Provide the [x, y] coordinate of the cell's center where the given text is located.  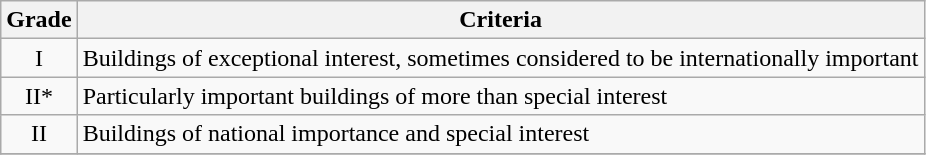
Buildings of national importance and special interest [500, 134]
Grade [39, 20]
Particularly important buildings of more than special interest [500, 96]
Buildings of exceptional interest, sometimes considered to be internationally important [500, 58]
I [39, 58]
II [39, 134]
Criteria [500, 20]
II* [39, 96]
